Pinpoint the cell where the given text exists, returning its [x, y] midpoint coordinate. 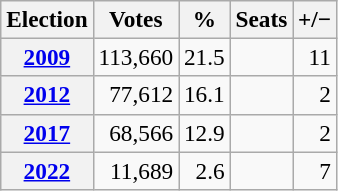
Seats [262, 19]
11,689 [136, 170]
2017 [47, 133]
2022 [47, 170]
2012 [47, 95]
11 [315, 57]
% [205, 19]
68,566 [136, 133]
2009 [47, 57]
2.6 [205, 170]
Votes [136, 19]
21.5 [205, 57]
Election [47, 19]
77,612 [136, 95]
12.9 [205, 133]
113,660 [136, 57]
16.1 [205, 95]
+/− [315, 19]
7 [315, 170]
